Locate the cell with the specified text and output its [X, Y] center coordinate. 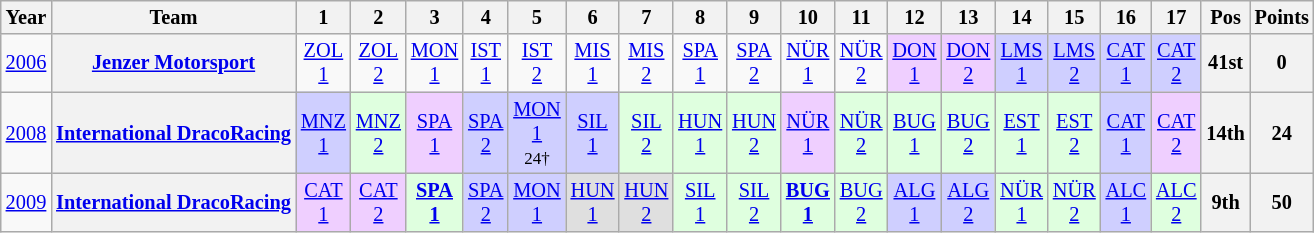
41st [1225, 63]
11 [862, 17]
Pos [1225, 17]
5 [536, 17]
EST1 [1022, 133]
1 [324, 17]
9th [1225, 202]
2008 [26, 133]
17 [1176, 17]
3 [434, 17]
ALG2 [968, 202]
0 [1282, 63]
14 [1022, 17]
15 [1074, 17]
MIS1 [593, 63]
6 [593, 17]
LMS1 [1022, 63]
2009 [26, 202]
9 [754, 17]
IST1 [486, 63]
DON1 [915, 63]
24 [1282, 133]
4 [486, 17]
ZOL1 [324, 63]
10 [808, 17]
Year [26, 17]
ALC2 [1176, 202]
ALG1 [915, 202]
7 [646, 17]
8 [700, 17]
MNZ1 [324, 133]
MON124† [536, 133]
ZOL2 [378, 63]
MIS2 [646, 63]
EST2 [1074, 133]
Jenzer Motorsport [174, 63]
12 [915, 17]
14th [1225, 133]
Team [174, 17]
Points [1282, 17]
2006 [26, 63]
ALC1 [1126, 202]
50 [1282, 202]
MNZ2 [378, 133]
16 [1126, 17]
DON2 [968, 63]
LMS2 [1074, 63]
2 [378, 17]
13 [968, 17]
IST2 [536, 63]
